For the text-containing cell, return its midpoint in (X, Y) coordinate format. 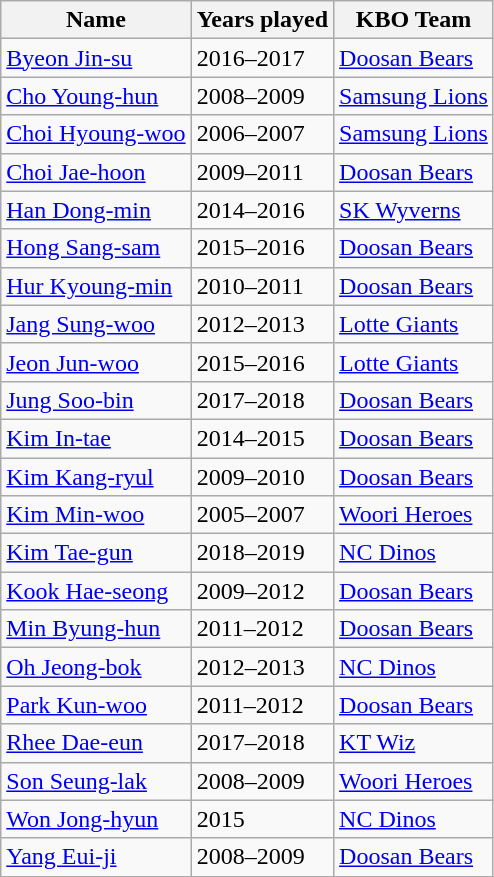
Kim In-tae (96, 438)
2009–2011 (262, 172)
KT Wiz (414, 743)
Hong Sang-sam (96, 248)
KBO Team (414, 20)
Kim Min-woo (96, 515)
Yang Eui-ji (96, 857)
Kim Kang-ryul (96, 477)
Kook Hae-seong (96, 591)
2014–2015 (262, 438)
2006–2007 (262, 134)
Cho Young-hun (96, 96)
Years played (262, 20)
Byeon Jin-su (96, 58)
Rhee Dae-eun (96, 743)
Hur Kyoung-min (96, 286)
2009–2012 (262, 591)
Son Seung-lak (96, 781)
Choi Jae-hoon (96, 172)
Min Byung-hun (96, 629)
2014–2016 (262, 210)
2009–2010 (262, 477)
Jang Sung-woo (96, 324)
Park Kun-woo (96, 705)
Won Jong-hyun (96, 819)
2010–2011 (262, 286)
Jung Soo-bin (96, 400)
2016–2017 (262, 58)
Han Dong-min (96, 210)
Jeon Jun-woo (96, 362)
2015 (262, 819)
2018–2019 (262, 553)
SK Wyverns (414, 210)
2005–2007 (262, 515)
Oh Jeong-bok (96, 667)
Kim Tae-gun (96, 553)
Name (96, 20)
Choi Hyoung-woo (96, 134)
